Output the [x, y] coordinate of the center of the cell containing the given text.  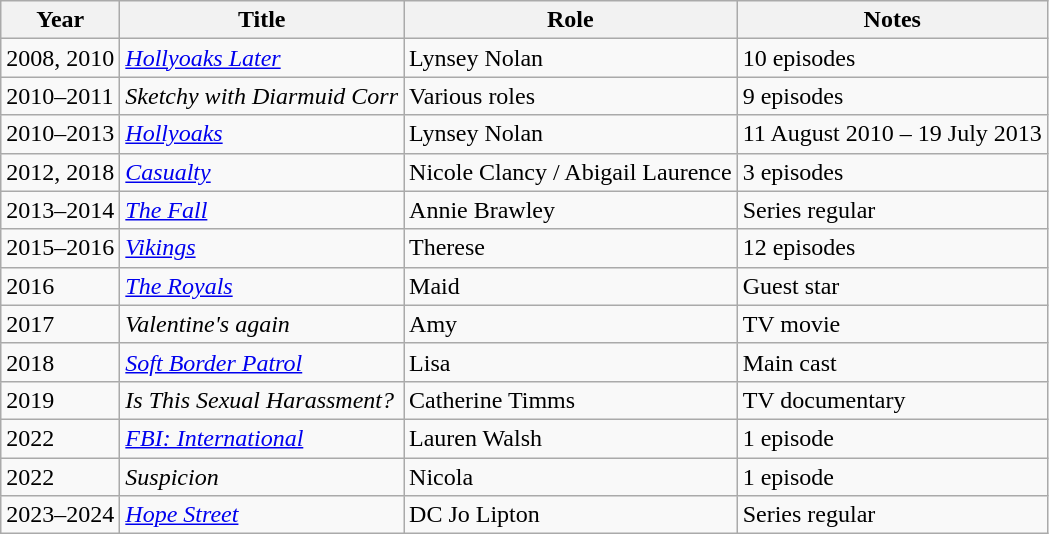
Notes [892, 20]
10 episodes [892, 58]
2016 [60, 286]
2015–2016 [60, 248]
Year [60, 20]
2008, 2010 [60, 58]
Nicole Clancy / Abigail Laurence [571, 172]
Hollyoaks Later [262, 58]
Main cast [892, 362]
2010–2011 [60, 96]
2013–2014 [60, 210]
2012, 2018 [60, 172]
Amy [571, 324]
Nicola [571, 477]
2019 [60, 400]
Hope Street [262, 515]
Maid [571, 286]
DC Jo Lipton [571, 515]
2018 [60, 362]
The Fall [262, 210]
Vikings [262, 248]
TV movie [892, 324]
9 episodes [892, 96]
Annie Brawley [571, 210]
Various roles [571, 96]
Lisa [571, 362]
Casualty [262, 172]
2010–2013 [60, 134]
FBI: International [262, 438]
TV documentary [892, 400]
Hollyoaks [262, 134]
Role [571, 20]
3 episodes [892, 172]
2023–2024 [60, 515]
Soft Border Patrol [262, 362]
Is This Sexual Harassment? [262, 400]
Sketchy with Diarmuid Corr [262, 96]
Title [262, 20]
Valentine's again [262, 324]
2017 [60, 324]
Therese [571, 248]
Catherine Timms [571, 400]
Suspicion [262, 477]
12 episodes [892, 248]
Lauren Walsh [571, 438]
Guest star [892, 286]
11 August 2010 – 19 July 2013 [892, 134]
The Royals [262, 286]
